Return (X, Y) of the center of cell containing provided text 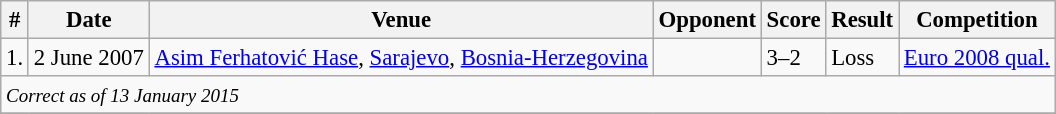
Euro 2008 qual. (976, 58)
Result (862, 20)
Venue (401, 20)
Competition (976, 20)
Loss (862, 58)
Opponent (707, 20)
1. (15, 58)
Correct as of 13 January 2015 (528, 95)
Score (794, 20)
2 June 2007 (88, 58)
3–2 (794, 58)
Date (88, 20)
# (15, 20)
Asim Ferhatović Hase, Sarajevo, Bosnia-Herzegovina (401, 58)
